Determine the [x, y] coordinate at the center of the cell enclosing the given text.  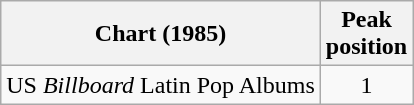
Peakposition [366, 34]
1 [366, 85]
Chart (1985) [161, 34]
US Billboard Latin Pop Albums [161, 85]
